Search for the cell housing the specified text and yield its [X, Y] center coordinate. 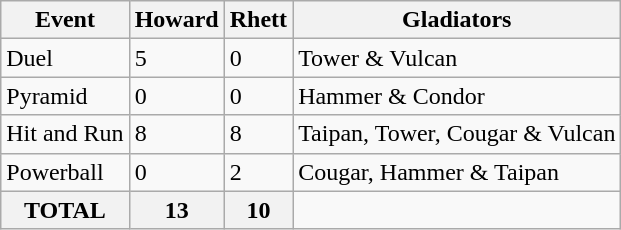
Event [65, 20]
Duel [65, 58]
2 [258, 172]
Howard [176, 20]
13 [176, 210]
Tower & Vulcan [457, 58]
Powerball [65, 172]
10 [258, 210]
Hammer & Condor [457, 96]
Cougar, Hammer & Taipan [457, 172]
Hit and Run [65, 134]
Gladiators [457, 20]
Taipan, Tower, Cougar & Vulcan [457, 134]
TOTAL [65, 210]
5 [176, 58]
Pyramid [65, 96]
Rhett [258, 20]
